Extract the [x, y] coordinate from the center of the cell holding the provided text.  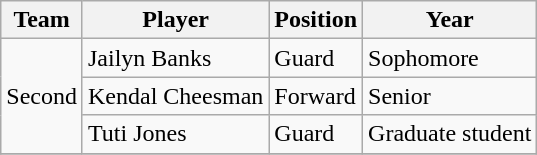
Forward [316, 96]
Player [175, 20]
Senior [450, 96]
Second [42, 96]
Year [450, 20]
Kendal Cheesman [175, 96]
Jailyn Banks [175, 58]
Sophomore [450, 58]
Graduate student [450, 134]
Position [316, 20]
Tuti Jones [175, 134]
Team [42, 20]
